Extract the (x, y) coordinate from the center of the cell holding the provided text.  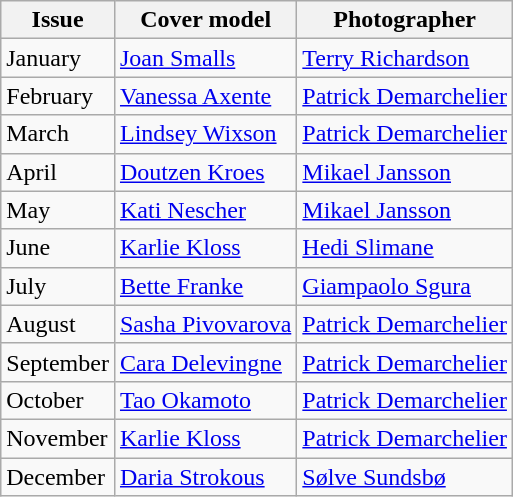
Cara Delevingne (205, 362)
Sasha Pivovarova (205, 324)
November (58, 438)
Issue (58, 20)
Bette Franke (205, 286)
February (58, 96)
Terry Richardson (405, 58)
Hedi Slimane (405, 248)
April (58, 172)
Daria Strokous (205, 477)
Tao Okamoto (205, 400)
June (58, 248)
December (58, 477)
Doutzen Kroes (205, 172)
Lindsey Wixson (205, 134)
Sølve Sundsbø (405, 477)
Joan Smalls (205, 58)
Photographer (405, 20)
October (58, 400)
August (58, 324)
Giampaolo Sgura (405, 286)
Vanessa Axente (205, 96)
July (58, 286)
May (58, 210)
March (58, 134)
September (58, 362)
Kati Nescher (205, 210)
January (58, 58)
Cover model (205, 20)
